Output the [x, y] coordinate of the center of the cell containing the given text.  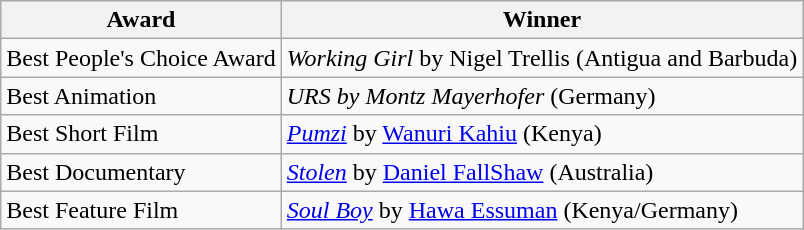
Best Feature Film [141, 210]
Best Short Film [141, 134]
Soul Boy by Hawa Essuman (Kenya/Germany) [542, 210]
Best Animation [141, 96]
Award [141, 20]
Working Girl by Nigel Trellis (Antigua and Barbuda) [542, 58]
Winner [542, 20]
Stolen by Daniel FallShaw (Australia) [542, 172]
Best Documentary [141, 172]
Pumzi by Wanuri Kahiu (Kenya) [542, 134]
Best People's Choice Award [141, 58]
URS by Montz Mayerhofer (Germany) [542, 96]
